For the text-containing cell, return its midpoint in (x, y) coordinate format. 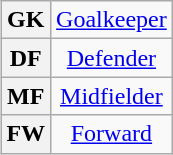
FW (26, 134)
GK (26, 20)
MF (26, 96)
Forward (112, 134)
Goalkeeper (112, 20)
DF (26, 58)
Midfielder (112, 96)
Defender (112, 58)
